Return [x, y] of the center of cell containing provided text 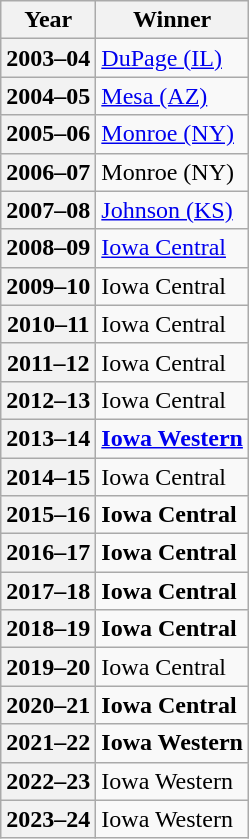
2015–16 [48, 515]
2017–18 [48, 591]
2007–08 [48, 210]
2005–06 [48, 134]
2010–11 [48, 324]
Mesa (AZ) [172, 96]
2008–09 [48, 248]
2020–21 [48, 705]
2021–22 [48, 743]
2006–07 [48, 172]
Year [48, 20]
2004–05 [48, 96]
2003–04 [48, 58]
2013–14 [48, 438]
2014–15 [48, 477]
2022–23 [48, 781]
2011–12 [48, 362]
2023–24 [48, 819]
2019–20 [48, 667]
2009–10 [48, 286]
2018–19 [48, 629]
Winner [172, 20]
DuPage (IL) [172, 58]
2016–17 [48, 553]
Johnson (KS) [172, 210]
2012–13 [48, 400]
